Return [X, Y] of the center of cell containing provided text 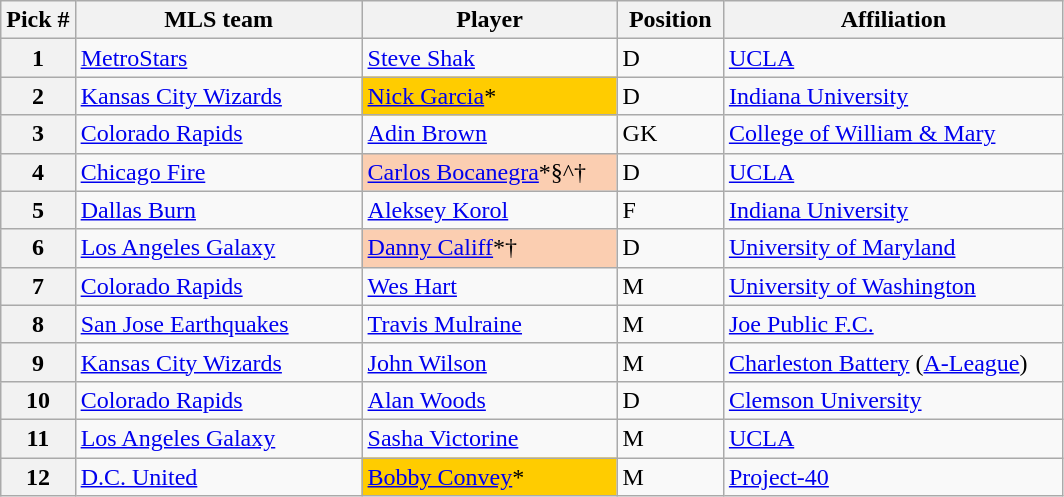
MLS team [218, 20]
San Jose Earthquakes [218, 324]
F [670, 210]
Charleston Battery (A-League) [893, 362]
7 [38, 286]
Pick # [38, 20]
GK [670, 134]
11 [38, 438]
Player [490, 20]
5 [38, 210]
Danny Califf*† [490, 248]
D.C. United [218, 477]
Carlos Bocanegra*§^† [490, 172]
Aleksey Korol [490, 210]
2 [38, 96]
Clemson University [893, 400]
Dallas Burn [218, 210]
3 [38, 134]
Adin Brown [490, 134]
MetroStars [218, 58]
Nick Garcia* [490, 96]
4 [38, 172]
Travis Mulraine [490, 324]
Wes Hart [490, 286]
Bobby Convey* [490, 477]
Joe Public F.C. [893, 324]
Alan Woods [490, 400]
1 [38, 58]
Sasha Victorine [490, 438]
University of Washington [893, 286]
Steve Shak [490, 58]
College of William & Mary [893, 134]
Project-40 [893, 477]
12 [38, 477]
8 [38, 324]
Affiliation [893, 20]
Position [670, 20]
University of Maryland [893, 248]
John Wilson [490, 362]
9 [38, 362]
6 [38, 248]
10 [38, 400]
Chicago Fire [218, 172]
